Pinpoint the cell where the given text exists, returning its (X, Y) midpoint coordinate. 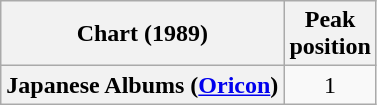
Peak position (330, 34)
1 (330, 85)
Japanese Albums (Oricon) (142, 85)
Chart (1989) (142, 34)
